From the cell containing the given text, extract its center point as (X, Y) coordinate. 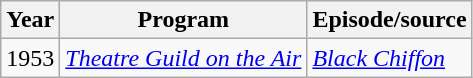
1953 (30, 58)
Program (184, 20)
Black Chiffon (390, 58)
Theatre Guild on the Air (184, 58)
Episode/source (390, 20)
Year (30, 20)
